Extract the [x, y] coordinate from the center of the cell holding the provided text.  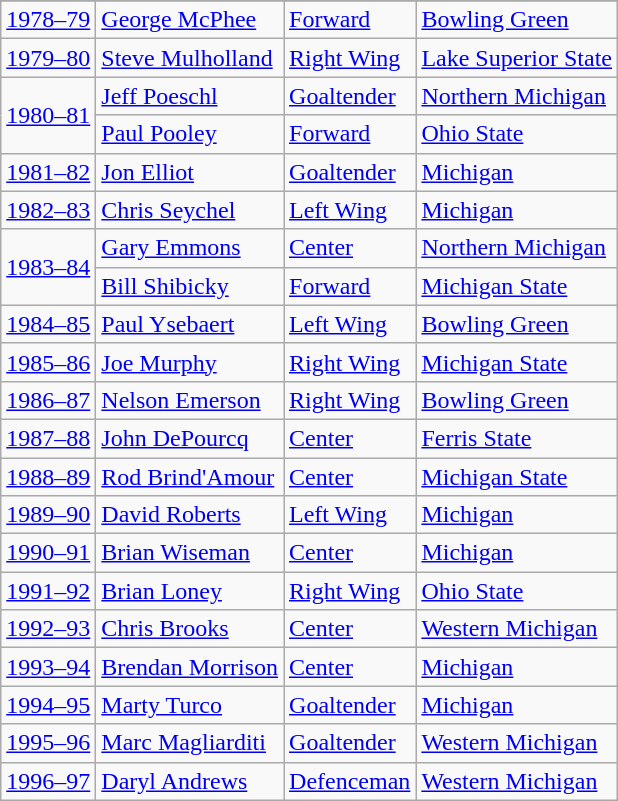
1989–90 [48, 515]
1981–82 [48, 172]
Lake Superior State [517, 58]
Chris Brooks [190, 629]
Daryl Andrews [190, 781]
1992–93 [48, 629]
Marc Magliarditi [190, 743]
1978–79 [48, 20]
1983–84 [48, 267]
Joe Murphy [190, 362]
John DePourcq [190, 438]
1990–91 [48, 553]
Defenceman [350, 781]
Chris Seychel [190, 210]
Brian Loney [190, 591]
1984–85 [48, 324]
1982–83 [48, 210]
Brendan Morrison [190, 667]
1979–80 [48, 58]
1980–81 [48, 115]
Rod Brind'Amour [190, 477]
1991–92 [48, 591]
1987–88 [48, 438]
1993–94 [48, 667]
Paul Pooley [190, 134]
Brian Wiseman [190, 553]
George McPhee [190, 20]
Paul Ysebaert [190, 324]
David Roberts [190, 515]
Gary Emmons [190, 248]
Jon Elliot [190, 172]
1988–89 [48, 477]
Steve Mulholland [190, 58]
Jeff Poeschl [190, 96]
1994–95 [48, 705]
Nelson Emerson [190, 400]
Bill Shibicky [190, 286]
1996–97 [48, 781]
1995–96 [48, 743]
1985–86 [48, 362]
Marty Turco [190, 705]
1986–87 [48, 400]
Ferris State [517, 438]
